Identify which cell holds the provided text, then report its (X, Y) central coordinate. 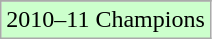
2010–11 Champions (106, 20)
